Return (x, y) of the center of cell containing provided text 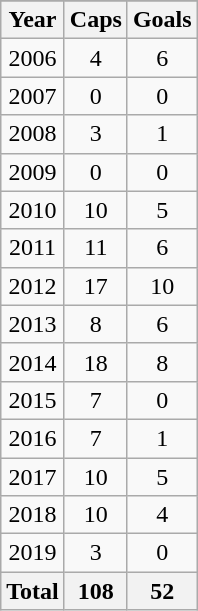
2016 (33, 438)
Goals (162, 20)
Total (33, 591)
2010 (33, 210)
Year (33, 20)
2017 (33, 477)
2018 (33, 515)
11 (96, 248)
18 (96, 362)
17 (96, 286)
2012 (33, 286)
2006 (33, 58)
2015 (33, 400)
52 (162, 591)
2014 (33, 362)
2019 (33, 553)
2008 (33, 134)
2009 (33, 172)
2011 (33, 248)
2013 (33, 324)
Caps (96, 20)
2007 (33, 96)
108 (96, 591)
